Return [x, y] of the center of cell containing provided text 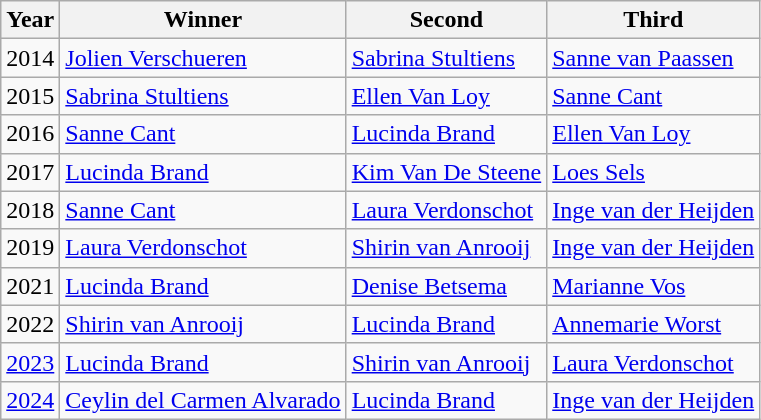
Denise Betsema [446, 286]
2016 [30, 134]
Year [30, 20]
Annemarie Worst [654, 324]
Marianne Vos [654, 286]
2014 [30, 58]
Ceylin del Carmen Alvarado [203, 400]
Sanne van Paassen [654, 58]
2018 [30, 210]
2021 [30, 286]
2022 [30, 324]
2024 [30, 400]
Loes Sels [654, 172]
2015 [30, 96]
Jolien Verschueren [203, 58]
Winner [203, 20]
2023 [30, 362]
2017 [30, 172]
Second [446, 20]
Kim Van De Steene [446, 172]
2019 [30, 248]
Third [654, 20]
